Return the (x, y) coordinate for the center point of the cell that contains the specified text.  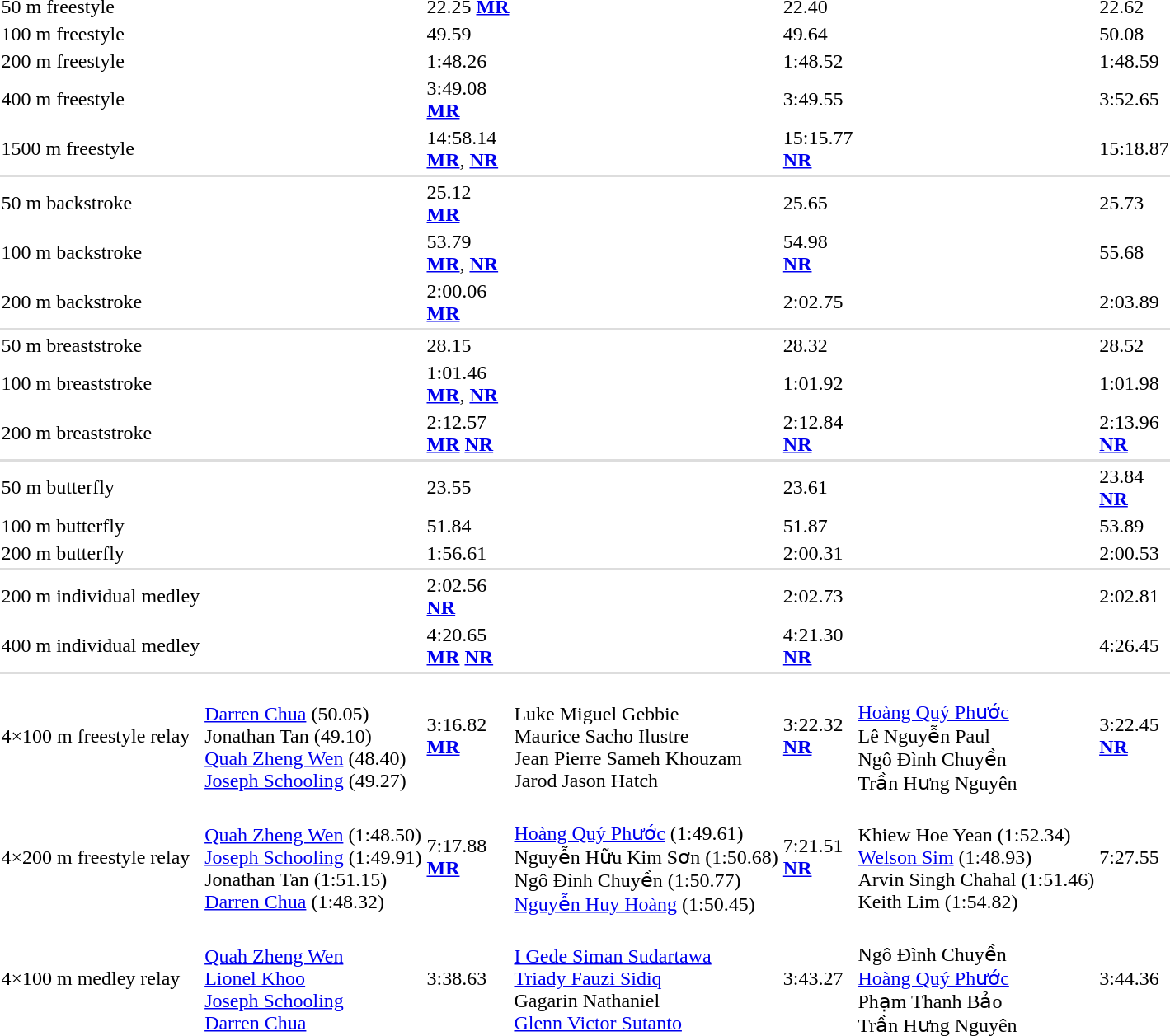
1:56.61 (468, 553)
Hoàng Quý Phước (1:49.61) Nguyễn Hữu Kim Sơn (1:50.68) Ngô Đình Chuyền (1:50.77) Nguyễn Huy Hoàng (1:50.45) (646, 857)
2:02.75 (818, 302)
400 m individual medley (101, 646)
100 m butterfly (101, 526)
51.87 (818, 526)
25.12MR (468, 203)
54.98NR (818, 252)
1:48.26 (468, 61)
3:22.32 NR (818, 736)
1500 m freestyle (101, 148)
2:00.31 (818, 553)
4:21.30NR (818, 646)
14:58.14MR, NR (468, 148)
200 m individual medley (101, 597)
400 m freestyle (101, 99)
Luke Miguel GebbieMaurice Sacho IlustreJean Pierre Sameh KhouzamJarod Jason Hatch (646, 736)
49.59 (468, 34)
Quah Zheng Wen (1:48.50) Joseph Schooling (1:49.91) Jonathan Tan (1:51.15) Darren Chua (1:48.32) (313, 857)
3:16.82MR (468, 736)
Hoàng Quý Phước Lê Nguyễn Paul Ngô Đình Chuyền Trần Hưng Nguyên (976, 736)
23.55 (468, 488)
2:02.73 (818, 597)
15:15.77NR (818, 148)
3:49.08MR (468, 99)
4×200 m freestyle relay (101, 857)
7:21.51NR (818, 857)
Khiew Hoe Yean (1:52.34) Welson Sim (1:48.93) Arvin Singh Chahal (1:51.46) Keith Lim (1:54.82) (976, 857)
23.61 (818, 488)
1:01.92 (818, 384)
28.15 (468, 345)
28.32 (818, 345)
50 m backstroke (101, 203)
53.79MR, NR (468, 252)
1:01.46MR, NR (468, 384)
50 m butterfly (101, 488)
51.84 (468, 526)
100 m freestyle (101, 34)
2:12.57MR NR (468, 434)
7:17.88MR (468, 857)
100 m backstroke (101, 252)
200 m freestyle (101, 61)
200 m breaststroke (101, 434)
100 m breaststroke (101, 384)
2:02.56NR (468, 597)
3:49.55 (818, 99)
4:20.65MR NR (468, 646)
200 m butterfly (101, 553)
25.65 (818, 203)
Darren Chua (50.05) Jonathan Tan (49.10) Quah Zheng Wen (48.40) Joseph Schooling (49.27) (313, 736)
2:00.06MR (468, 302)
1:48.52 (818, 61)
2:12.84NR (818, 434)
50 m breaststroke (101, 345)
200 m backstroke (101, 302)
49.64 (818, 34)
4×100 m freestyle relay (101, 736)
